Output the [x, y] coordinate of the center of the cell containing the given text.  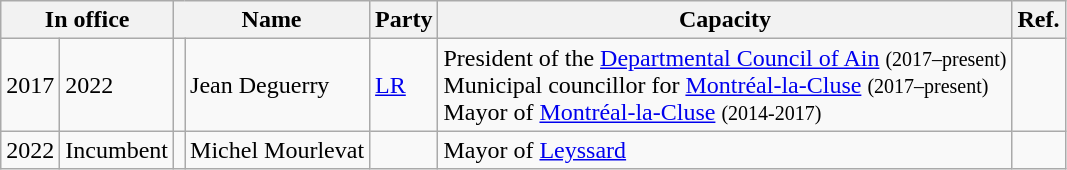
LR [404, 85]
2017 [30, 85]
Michel Mourlevat [278, 150]
Capacity [725, 20]
Mayor of Leyssard [725, 150]
Name [272, 20]
Jean Deguerry [278, 85]
Party [404, 20]
Incumbent [117, 150]
Ref. [1038, 20]
In office [88, 20]
